Detect which cell encompasses the target text, then output its (x, y) center coordinate. 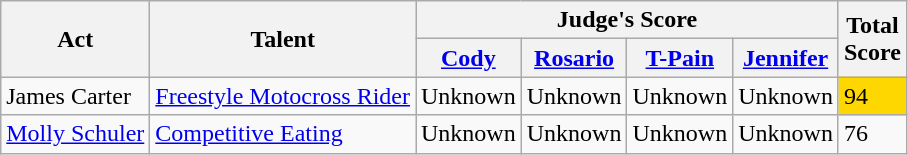
Talent (283, 39)
94 (872, 96)
James Carter (76, 96)
Rosario (574, 58)
Molly Schuler (76, 134)
Act (76, 39)
Judge's Score (628, 20)
Cody (469, 58)
T-Pain (680, 58)
Freestyle Motocross Rider (283, 96)
Jennifer (786, 58)
TotalScore (872, 39)
Competitive Eating (283, 134)
76 (872, 134)
